Return the [X, Y] coordinate for the center point of the cell that contains the specified text.  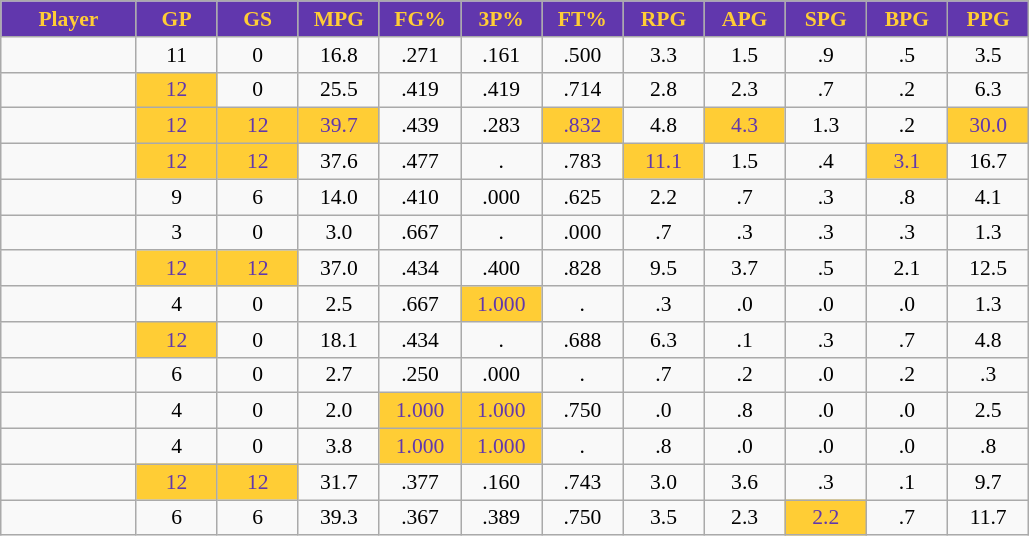
.832 [582, 126]
9 [176, 197]
APG [744, 19]
RPG [664, 19]
37.6 [338, 162]
.4 [826, 162]
9.5 [664, 269]
3 [176, 233]
37.0 [338, 269]
3.3 [664, 55]
.400 [502, 269]
3P% [502, 19]
.828 [582, 269]
.377 [420, 482]
11.7 [988, 518]
14.0 [338, 197]
.714 [582, 90]
30.0 [988, 126]
.439 [420, 126]
.688 [582, 340]
.160 [502, 482]
4.3 [744, 126]
BPG [906, 19]
.389 [502, 518]
.271 [420, 55]
.9 [826, 55]
MPG [338, 19]
18.1 [338, 340]
.410 [420, 197]
3.1 [906, 162]
16.8 [338, 55]
.477 [420, 162]
Player [68, 19]
16.7 [988, 162]
.625 [582, 197]
25.5 [338, 90]
39.7 [338, 126]
2.0 [338, 411]
9.7 [988, 482]
GP [176, 19]
GS [258, 19]
12.5 [988, 269]
.161 [502, 55]
3.7 [744, 269]
11.1 [664, 162]
2.7 [338, 375]
2.1 [906, 269]
.500 [582, 55]
.743 [582, 482]
FT% [582, 19]
31.7 [338, 482]
.783 [582, 162]
39.3 [338, 518]
PPG [988, 19]
4.1 [988, 197]
.367 [420, 518]
3.8 [338, 447]
2.8 [664, 90]
11 [176, 55]
.250 [420, 375]
3.6 [744, 482]
SPG [826, 19]
.283 [502, 126]
FG% [420, 19]
